Determine the (X, Y) coordinate at the center of the cell enclosing the given text.  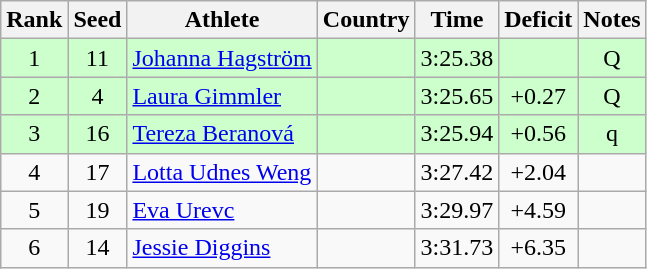
1 (34, 58)
19 (98, 210)
Seed (98, 20)
14 (98, 248)
Lotta Udnes Weng (222, 172)
3 (34, 134)
+4.59 (538, 210)
Rank (34, 20)
16 (98, 134)
Eva Urevc (222, 210)
2 (34, 96)
+0.27 (538, 96)
Deficit (538, 20)
3:27.42 (457, 172)
Country (366, 20)
3:25.38 (457, 58)
3:25.94 (457, 134)
3:31.73 (457, 248)
11 (98, 58)
+0.56 (538, 134)
17 (98, 172)
Laura Gimmler (222, 96)
Notes (612, 20)
5 (34, 210)
+2.04 (538, 172)
6 (34, 248)
+6.35 (538, 248)
Johanna Hagström (222, 58)
Jessie Diggins (222, 248)
q (612, 134)
3:25.65 (457, 96)
Tereza Beranová (222, 134)
3:29.97 (457, 210)
Athlete (222, 20)
Time (457, 20)
